Extract the (X, Y) coordinate from the center of the cell holding the provided text.  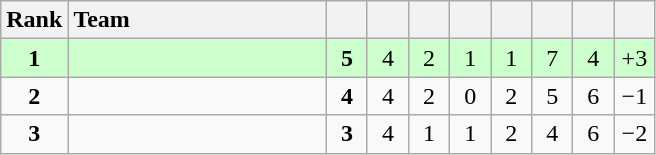
7 (552, 58)
−2 (634, 134)
+3 (634, 58)
0 (470, 96)
−1 (634, 96)
Team (198, 20)
Rank (34, 20)
